Scan for the cell matching the given text and deliver its (x, y) coordinate at center. 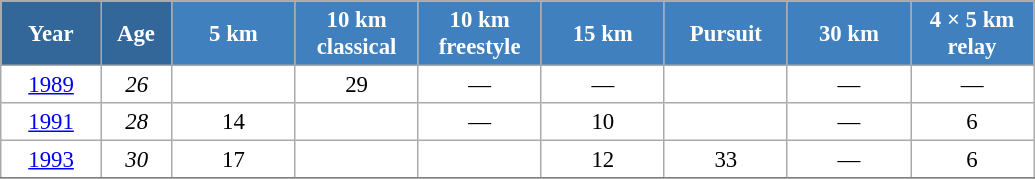
29 (356, 85)
30 (136, 160)
17 (234, 160)
1991 (52, 122)
10 km classical (356, 34)
28 (136, 122)
5 km (234, 34)
26 (136, 85)
10 km freestyle (480, 34)
12 (602, 160)
4 × 5 km relay (972, 34)
33 (726, 160)
Pursuit (726, 34)
1993 (52, 160)
14 (234, 122)
Age (136, 34)
30 km (848, 34)
10 (602, 122)
15 km (602, 34)
Year (52, 34)
1989 (52, 85)
